Scan for the cell matching the given text and deliver its [X, Y] coordinate at center. 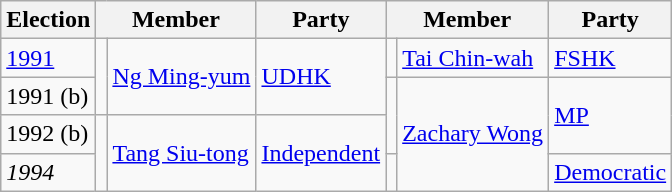
1992 (b) [48, 134]
1991 [48, 58]
Ng Ming-yum [182, 77]
Democratic [610, 172]
FSHK [610, 58]
1991 (b) [48, 96]
Zachary Wong [473, 134]
Tai Chin-wah [473, 58]
UDHK [321, 77]
1994 [48, 172]
Independent [321, 153]
MP [610, 115]
Tang Siu-tong [182, 153]
Election [48, 20]
